Return [x, y] of the center of cell containing provided text 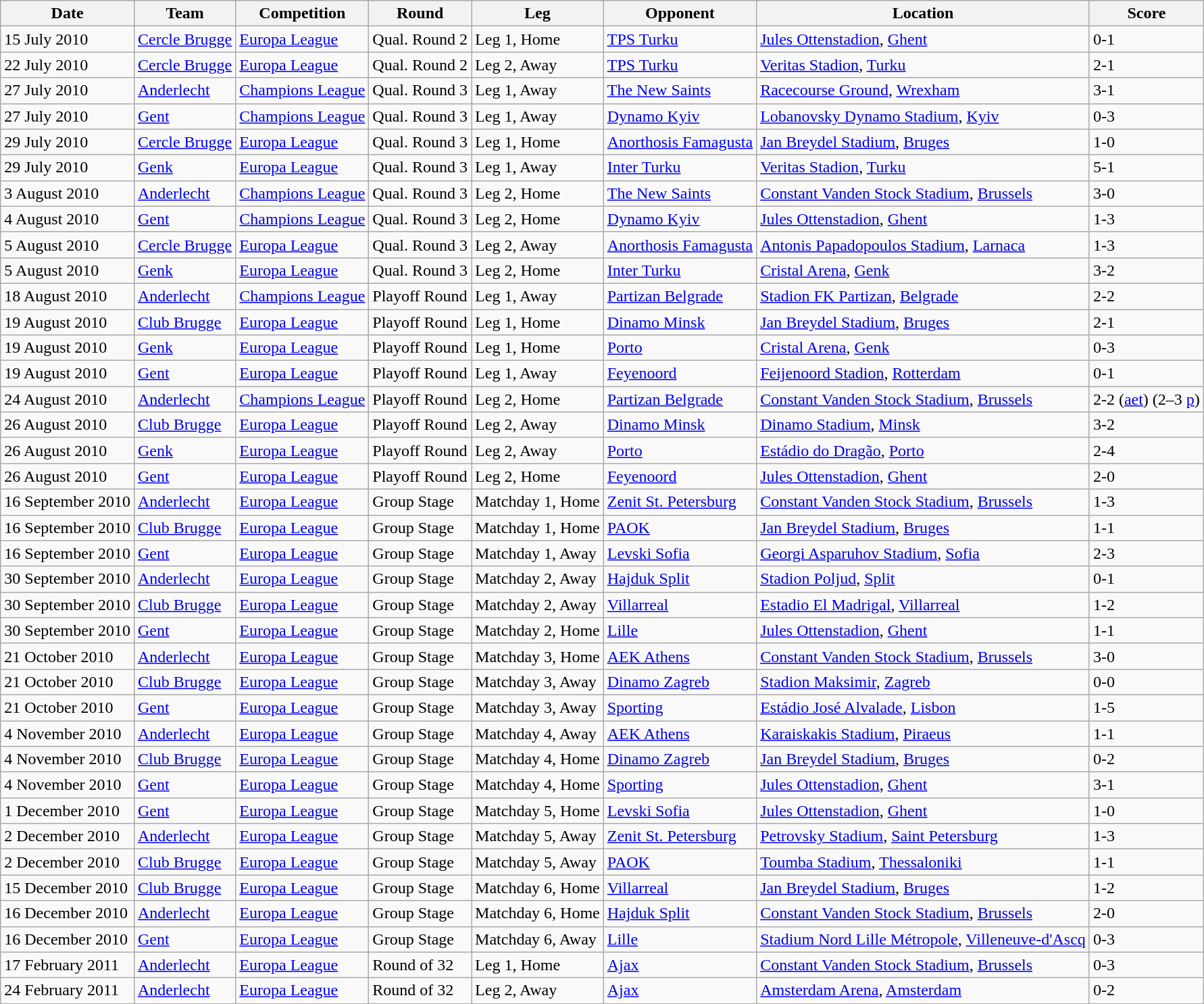
Racecourse Ground, Wrexham [923, 91]
Matchday 4, Away [538, 733]
2-4 [1146, 451]
22 July 2010 [68, 65]
Estadio El Madrigal, Villarreal [923, 605]
3 August 2010 [68, 193]
2-2 (aet) (2–3 p) [1146, 399]
Estádio José Alvalade, Lisbon [923, 707]
Location [923, 14]
Toumba Stadium, Thessaloniki [923, 862]
Matchday 3, Home [538, 656]
24 February 2011 [68, 990]
Matchday 1, Away [538, 553]
18 August 2010 [68, 296]
Opponent [680, 14]
15 July 2010 [68, 39]
Matchday 6, Away [538, 939]
Feijenoord Stadion, Rotterdam [923, 374]
24 August 2010 [68, 399]
Antonis Papadopoulos Stadium, Larnaca [923, 245]
2-3 [1146, 553]
Score [1146, 14]
1-5 [1146, 707]
Stadium Nord Lille Métropole, Villeneuve-d'Ascq [923, 939]
Team [184, 14]
Stadion Maksimir, Zagreb [923, 682]
1 December 2010 [68, 811]
4 August 2010 [68, 219]
2-2 [1146, 296]
15 December 2010 [68, 888]
Stadion Poljud, Split [923, 579]
Amsterdam Arena, Amsterdam [923, 990]
Dinamo Stadium, Minsk [923, 425]
Date [68, 14]
Stadion FK Partizan, Belgrade [923, 296]
Matchday 2, Home [538, 630]
Georgi Asparuhov Stadium, Sofia [923, 553]
Leg [538, 14]
0-0 [1146, 682]
Estádio do Dragão, Porto [923, 451]
Matchday 5, Home [538, 811]
5-1 [1146, 168]
Karaiskakis Stadium, Piraeus [923, 733]
17 February 2011 [68, 965]
Round [420, 14]
Lobanovsky Dynamo Stadium, Kyiv [923, 116]
Competition [303, 14]
Petrovsky Stadium, Saint Petersburg [923, 836]
